Return (X, Y) of the center of cell containing provided text 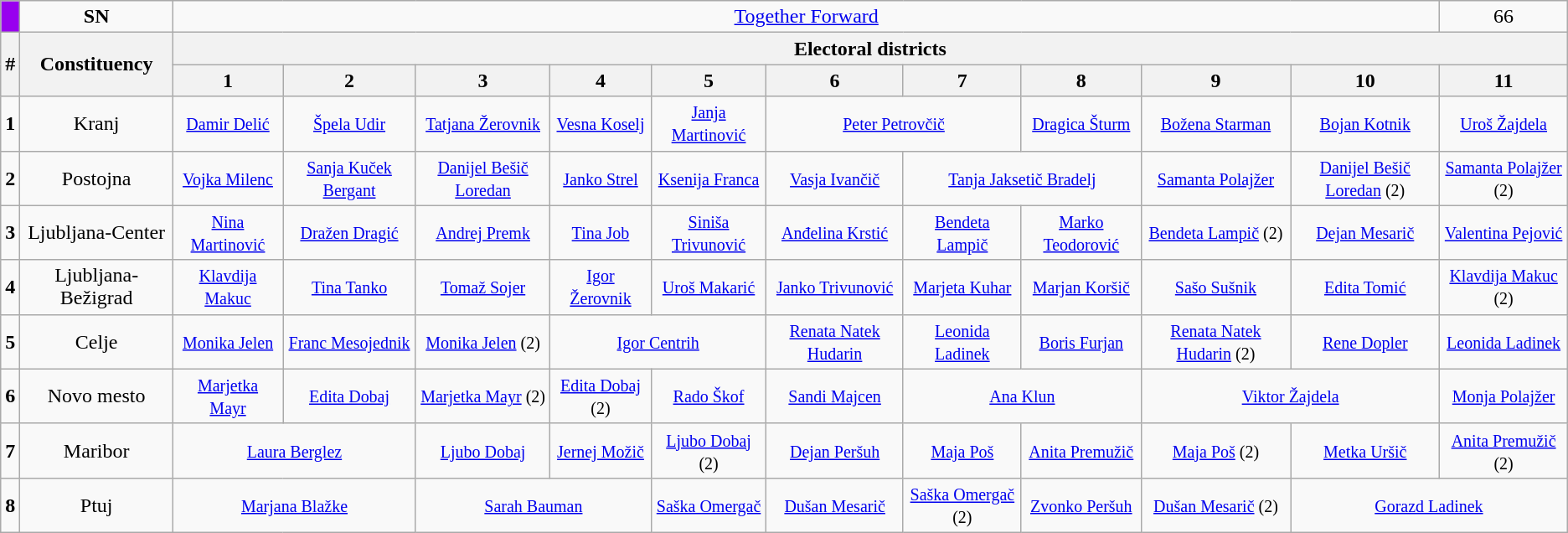
Uroš Makarić (709, 287)
Anita Premužič (2) (1504, 451)
Celje (97, 342)
Ljubo Dobaj (2) (709, 451)
9 (1215, 80)
Together Forward (806, 17)
Marjan Koršič (1081, 287)
Samanta Polajžer (2) (1504, 178)
Dušan Mesarič (2) (1215, 505)
Saška Omergač (709, 505)
Ana Klun (1022, 396)
Marjeta Kuhar (962, 287)
Kranj (97, 124)
Zvonko Peršuh (1081, 505)
Tina Job (601, 233)
Marko Teodorović (1081, 233)
Viktor Žajdela (1290, 396)
Vasja Ivančič (835, 178)
Rado Škof (709, 396)
10 (1365, 80)
Dušan Mesarič (835, 505)
Vesna Koselj (601, 124)
Sarah Bauman (533, 505)
Igor Žerovnik (601, 287)
Jernej Možič (601, 451)
Edita Dobaj (350, 396)
Rene Dopler (1365, 342)
Tanja Jaksetič Bradelj (1022, 178)
Samanta Polajžer (1215, 178)
Dražen Dragić (350, 233)
Bendeta Lampič (962, 233)
Igor Centrih (658, 342)
Bojan Kotnik (1365, 124)
Novo mesto (97, 396)
Marjetka Mayr (2) (482, 396)
Gorazd Ladinek (1429, 505)
Renata Natek Hudarin (835, 342)
Sanja Kuček Bergant (350, 178)
Ksenija Franca (709, 178)
Ljubo Dobaj (482, 451)
Danijel Bešič Loredan (2) (1365, 178)
Laura Berglez (294, 451)
Andrej Premk (482, 233)
Ptuj (97, 505)
Monika Jelen (2) (482, 342)
Maja Poš (2) (1215, 451)
Nina Martinović (228, 233)
Dejan Peršuh (835, 451)
Edita Tomić (1365, 287)
Damir Delić (228, 124)
Tina Tanko (350, 287)
Tatjana Žerovnik (482, 124)
Renata Natek Hudarin (2) (1215, 342)
Božena Starman (1215, 124)
Edita Dobaj (2) (601, 396)
Marjetka Mayr (228, 396)
Anita Premužič (1081, 451)
Anđelina Krstić (835, 233)
Boris Furjan (1081, 342)
Danijel Bešič Loredan (482, 178)
Janko Strel (601, 178)
66 (1504, 17)
Ljubljana-Bežigrad (97, 287)
Monika Jelen (228, 342)
Marjana Blažke (294, 505)
Sandi Majcen (835, 396)
Dejan Mesarič (1365, 233)
Siniša Trivunović (709, 233)
Constituency (97, 65)
Vojka Milenc (228, 178)
Tomaž Sojer (482, 287)
Maja Poš (962, 451)
Klavdija Makuc (2) (1504, 287)
Postojna (97, 178)
Sašo Sušnik (1215, 287)
# (10, 65)
Monja Polajžer (1504, 396)
Maribor (97, 451)
SN (97, 17)
11 (1504, 80)
Electoral districts (869, 49)
Dragica Šturm (1081, 124)
Metka Uršič (1365, 451)
Špela Udir (350, 124)
Saška Omergač (2) (962, 505)
Uroš Žajdela (1504, 124)
Klavdija Makuc (228, 287)
Janko Trivunović (835, 287)
Franc Mesojednik (350, 342)
Bendeta Lampič (2) (1215, 233)
Valentina Pejović (1504, 233)
Janja Martinović (709, 124)
Peter Petrovčič (894, 124)
Ljubljana-Center (97, 233)
